Search for the cell housing the specified text and yield its [X, Y] center coordinate. 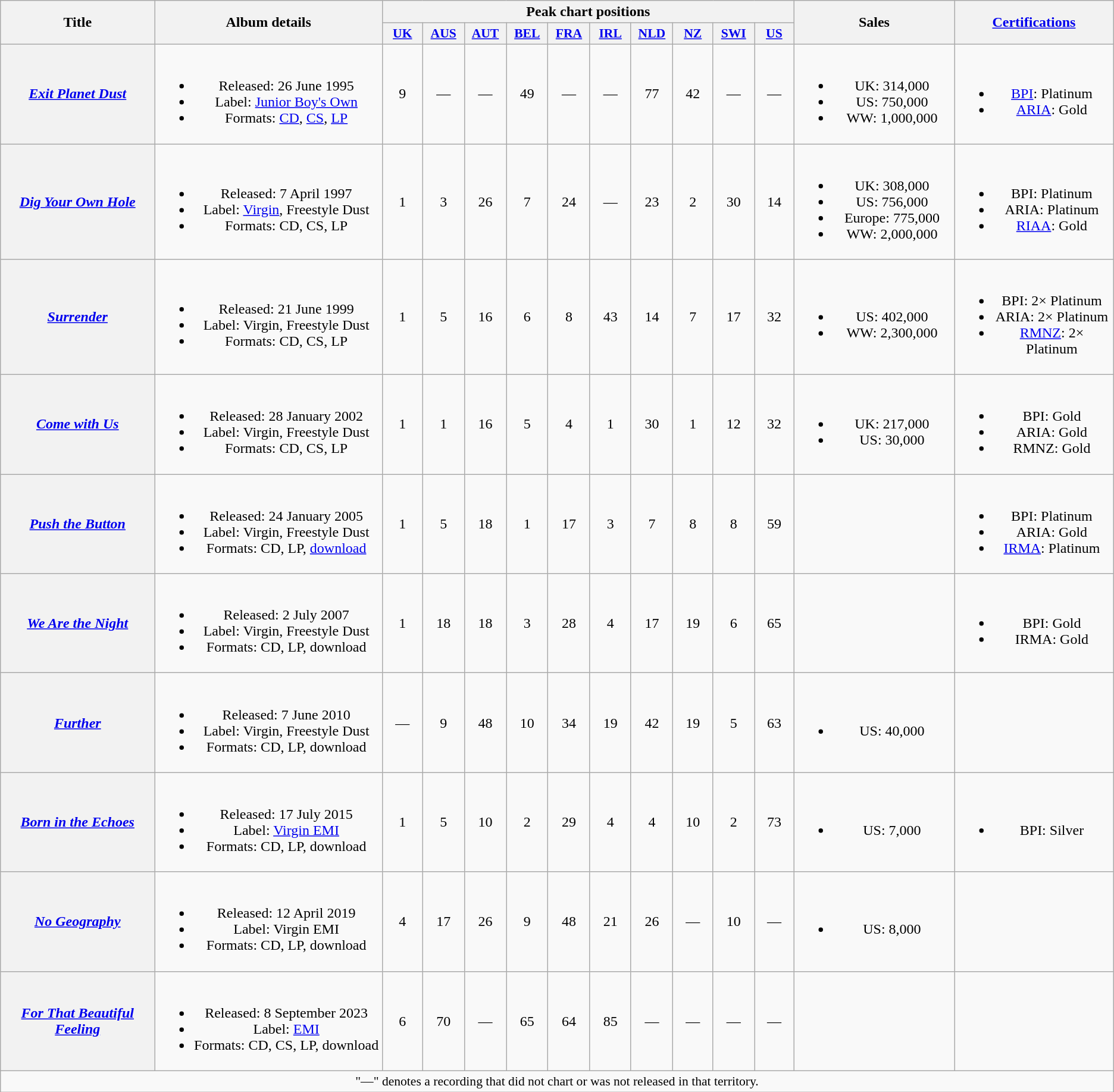
Sales [874, 23]
US [775, 34]
Album details [269, 23]
Come with Us [77, 425]
Surrender [77, 317]
Released: 24 January 2005Label: Virgin, Freestyle DustFormats: CD, LP, download [269, 524]
We Are the Night [77, 624]
BPI: PlatinumARIA: PlatinumRIAA: Gold [1034, 202]
SWI [734, 34]
Released: 26 June 1995Label: Junior Boy's OwnFormats: CD, CS, LP [269, 94]
85 [611, 1021]
BEL [527, 34]
NZ [693, 34]
Released: 2 July 2007Label: Virgin, Freestyle DustFormats: CD, LP, download [269, 624]
FRA [569, 34]
"—" denotes a recording that did not chart or was not released in that territory. [557, 1081]
63 [775, 722]
49 [527, 94]
AUT [486, 34]
BPI: GoldARIA: GoldRMNZ: Gold [1034, 425]
UK: 314,000US: 750,000WW: 1,000,000 [874, 94]
59 [775, 524]
UK: 308,000US: 756,000Europe: 775,000WW: 2,000,000 [874, 202]
Exit Planet Dust [77, 94]
70 [443, 1021]
BPI: 2× PlatinumARIA: 2× PlatinumRMNZ: 2× Platinum [1034, 317]
29 [569, 822]
12 [734, 425]
Released: 7 April 1997Label: Virgin, Freestyle DustFormats: CD, CS, LP [269, 202]
Released: 12 April 2019Label: Virgin EMIFormats: CD, LP, download [269, 921]
34 [569, 722]
IRL [611, 34]
28 [569, 624]
21 [611, 921]
BPI: Silver [1034, 822]
Released: 21 June 1999Label: Virgin, Freestyle DustFormats: CD, CS, LP [269, 317]
Dig Your Own Hole [77, 202]
US: 8,000 [874, 921]
Certifications [1034, 23]
23 [652, 202]
BPI: PlatinumARIA: Gold [1034, 94]
Released: 17 July 2015Label: Virgin EMIFormats: CD, LP, download [269, 822]
US: 40,000 [874, 722]
73 [775, 822]
Peak chart positions [588, 12]
BPI: GoldIRMA: Gold [1034, 624]
43 [611, 317]
Released: 7 June 2010Label: Virgin, Freestyle DustFormats: CD, LP, download [269, 722]
24 [569, 202]
For That Beautiful Feeling [77, 1021]
77 [652, 94]
Push the Button [77, 524]
Further [77, 722]
No Geography [77, 921]
Released: 28 January 2002Label: Virgin, Freestyle DustFormats: CD, CS, LP [269, 425]
UK: 217,000US: 30,000 [874, 425]
UK [402, 34]
AUS [443, 34]
Title [77, 23]
Released: 8 September 2023Label: EMIFormats: CD, CS, LP, download [269, 1021]
64 [569, 1021]
Born in the Echoes [77, 822]
NLD [652, 34]
US: 402,000WW: 2,300,000 [874, 317]
BPI: PlatinumARIA: GoldIRMA: Platinum [1034, 524]
US: 7,000 [874, 822]
